Provide the [x, y] coordinate of the cell's center where the given text is located.  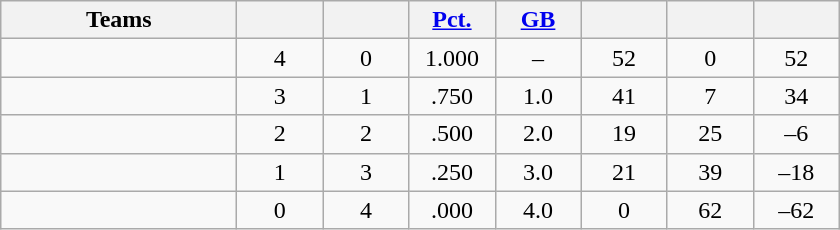
.000 [452, 210]
41 [624, 96]
1.000 [452, 58]
34 [796, 96]
62 [710, 210]
–6 [796, 134]
2.0 [538, 134]
25 [710, 134]
.750 [452, 96]
.500 [452, 134]
Teams [119, 20]
39 [710, 172]
Pct. [452, 20]
3.0 [538, 172]
.250 [452, 172]
4.0 [538, 210]
–18 [796, 172]
– [538, 58]
GB [538, 20]
–62 [796, 210]
1.0 [538, 96]
7 [710, 96]
21 [624, 172]
19 [624, 134]
